Detect which cell encompasses the target text, then output its [X, Y] center coordinate. 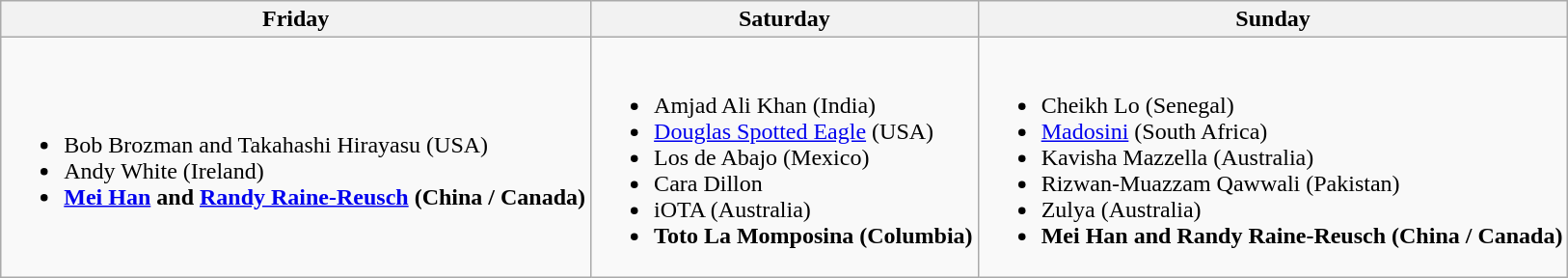
Friday [296, 19]
Bob Brozman and Takahashi Hirayasu (USA)Andy White (Ireland)Mei Han and Randy Raine-Reusch (China / Canada) [296, 157]
Sunday [1273, 19]
Amjad Ali Khan (India)Douglas Spotted Eagle (USA)Los de Abajo (Mexico)Cara DilloniOTA (Australia)Toto La Momposina (Columbia) [785, 157]
Saturday [785, 19]
